Scan for the cell matching the given text and deliver its [X, Y] coordinate at center. 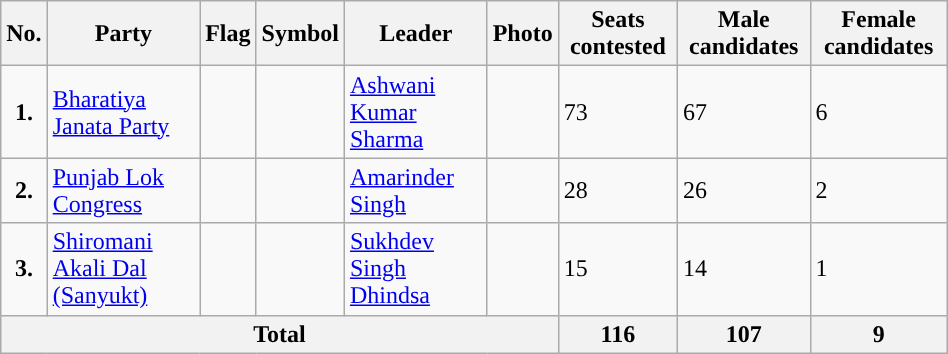
107 [744, 334]
Punjab Lok Congress [123, 190]
No. [24, 34]
73 [618, 112]
Male candidates [744, 34]
Amarinder Singh [416, 190]
67 [744, 112]
3. [24, 269]
9 [878, 334]
116 [618, 334]
Flag [228, 34]
Female candidates [878, 34]
28 [618, 190]
1 [878, 269]
26 [744, 190]
Leader [416, 34]
Total [280, 334]
Bharatiya Janata Party [123, 112]
2. [24, 190]
Seats contested [618, 34]
2 [878, 190]
1. [24, 112]
15 [618, 269]
Sukhdev Singh Dhindsa [416, 269]
Party [123, 34]
6 [878, 112]
Shiromani Akali Dal (Sanyukt) [123, 269]
14 [744, 269]
Symbol [300, 34]
Ashwani Kumar Sharma [416, 112]
Photo [522, 34]
